Capture the cell that displays the provided text and extract its [x, y] central coordinate. 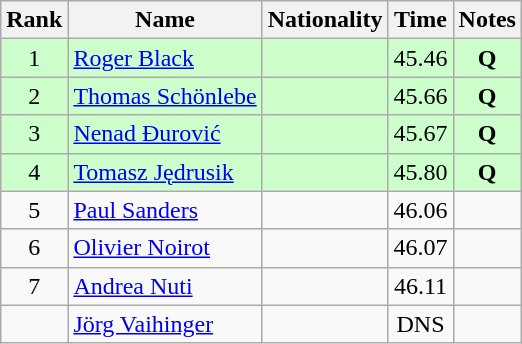
DNS [420, 324]
46.11 [420, 286]
Roger Black [165, 58]
Nationality [325, 20]
45.66 [420, 96]
4 [34, 172]
Notes [487, 20]
Jörg Vaihinger [165, 324]
45.46 [420, 58]
5 [34, 210]
Name [165, 20]
1 [34, 58]
7 [34, 286]
Paul Sanders [165, 210]
Olivier Noirot [165, 248]
46.06 [420, 210]
Nenad Đurović [165, 134]
3 [34, 134]
Tomasz Jędrusik [165, 172]
46.07 [420, 248]
Time [420, 20]
2 [34, 96]
Andrea Nuti [165, 286]
45.67 [420, 134]
45.80 [420, 172]
Thomas Schönlebe [165, 96]
6 [34, 248]
Rank [34, 20]
